Identify which cell holds the provided text, then report its (X, Y) central coordinate. 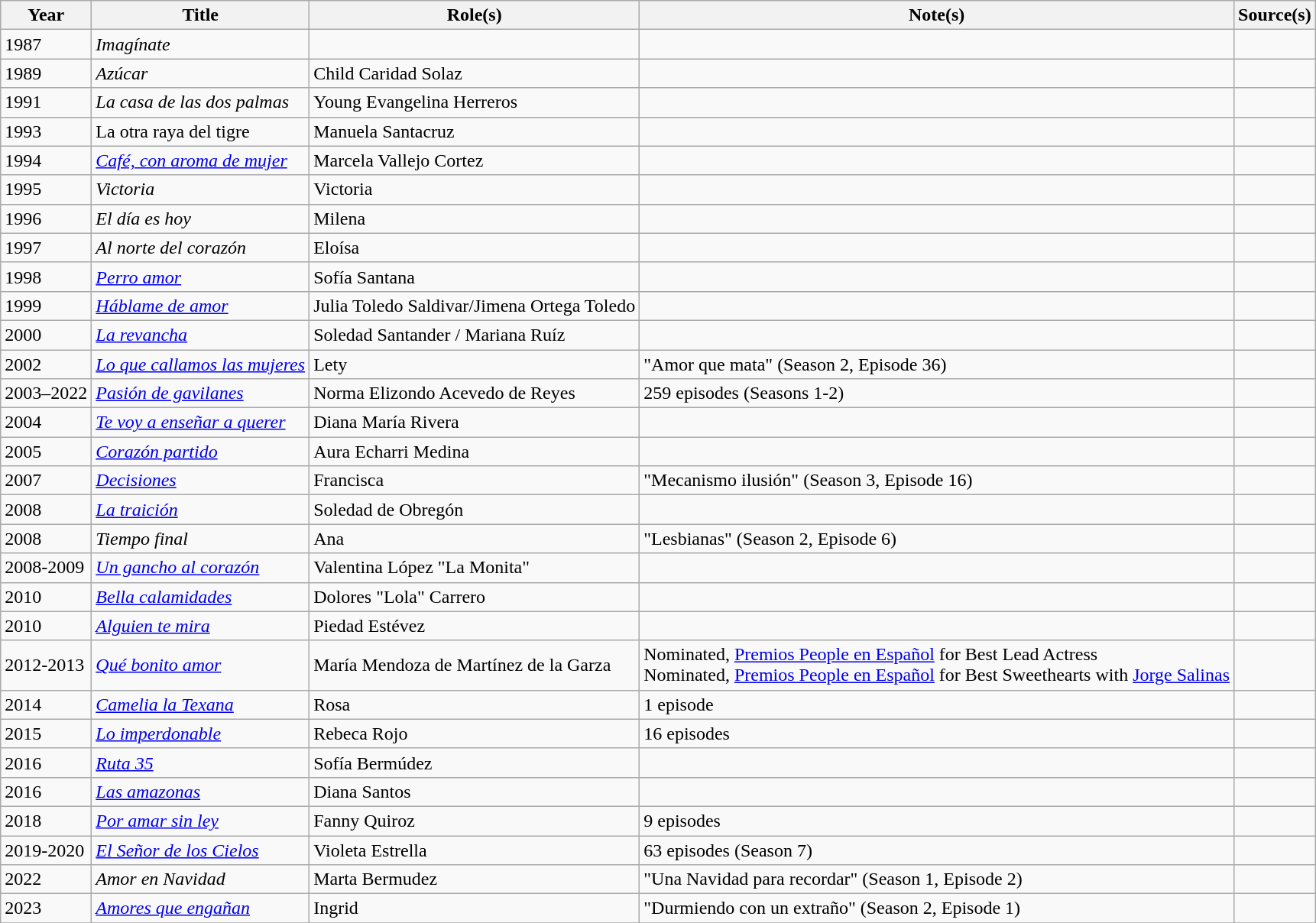
1993 (46, 131)
1 episode (937, 704)
1998 (46, 277)
El día es hoy (200, 219)
Lo que callamos las mujeres (200, 364)
Valentina López "La Monita" (475, 568)
Julia Toledo Saldivar/Jimena Ortega Toledo (475, 306)
1999 (46, 306)
Fanny Quiroz (475, 821)
Ingrid (475, 908)
1987 (46, 44)
1996 (46, 219)
La otra raya del tigre (200, 131)
María Mendoza de Martínez de la Garza (475, 665)
Source(s) (1275, 15)
"Una Navidad para recordar" (Season 1, Episode 2) (937, 879)
2015 (46, 734)
2003–2022 (46, 393)
Eloísa (475, 248)
259 episodes (Seasons 1-2) (937, 393)
Por amar sin ley (200, 821)
1994 (46, 160)
Role(s) (475, 15)
2005 (46, 452)
1991 (46, 102)
Alguien te mira (200, 626)
Amores que engañan (200, 908)
2019-2020 (46, 850)
Year (46, 15)
Diana Santos (475, 792)
"Mecanismo ilusión" (Season 3, Episode 16) (937, 481)
Azúcar (200, 73)
63 episodes (Season 7) (937, 850)
Rosa (475, 704)
Manuela Santacruz (475, 131)
Qué bonito amor (200, 665)
2002 (46, 364)
2022 (46, 879)
Diana María Rivera (475, 423)
2012-2013 (46, 665)
El Señor de los Cielos (200, 850)
Bella calamidades (200, 597)
2008-2009 (46, 568)
Child Caridad Solaz (475, 73)
Nominated, Premios People en Español for Best Lead ActressNominated, Premios People en Español for Best Sweethearts with Jorge Salinas (937, 665)
Aura Echarri Medina (475, 452)
Corazón partido (200, 452)
Ruta 35 (200, 763)
2004 (46, 423)
Imagínate (200, 44)
La casa de las dos palmas (200, 102)
Dolores "Lola" Carrero (475, 597)
Norma Elizondo Acevedo de Reyes (475, 393)
La traición (200, 510)
2014 (46, 704)
Ana (475, 539)
Amor en Navidad (200, 879)
Piedad Estévez (475, 626)
Camelia la Texana (200, 704)
Soledad de Obregón (475, 510)
1997 (46, 248)
La revancha (200, 335)
Al norte del corazón (200, 248)
2007 (46, 481)
Te voy a enseñar a querer (200, 423)
Soledad Santander / Mariana Ruíz (475, 335)
Pasión de gavilanes (200, 393)
Marta Bermudez (475, 879)
Un gancho al corazón (200, 568)
"Amor que mata" (Season 2, Episode 36) (937, 364)
Háblame de amor (200, 306)
Decisiones (200, 481)
Note(s) (937, 15)
1995 (46, 189)
Las amazonas (200, 792)
16 episodes (937, 734)
Rebeca Rojo (475, 734)
2000 (46, 335)
1989 (46, 73)
Sofía Santana (475, 277)
Café, con aroma de mujer (200, 160)
"Lesbianas" (Season 2, Episode 6) (937, 539)
"Durmiendo con un extraño" (Season 2, Episode 1) (937, 908)
Francisca (475, 481)
9 episodes (937, 821)
2023 (46, 908)
Young Evangelina Herreros (475, 102)
2018 (46, 821)
Sofía Bermúdez (475, 763)
Marcela Vallejo Cortez (475, 160)
Perro amor (200, 277)
Tiempo final (200, 539)
Lety (475, 364)
Milena (475, 219)
Lo imperdonable (200, 734)
Violeta Estrella (475, 850)
Title (200, 15)
